Detect which cell encompasses the target text, then output its (X, Y) center coordinate. 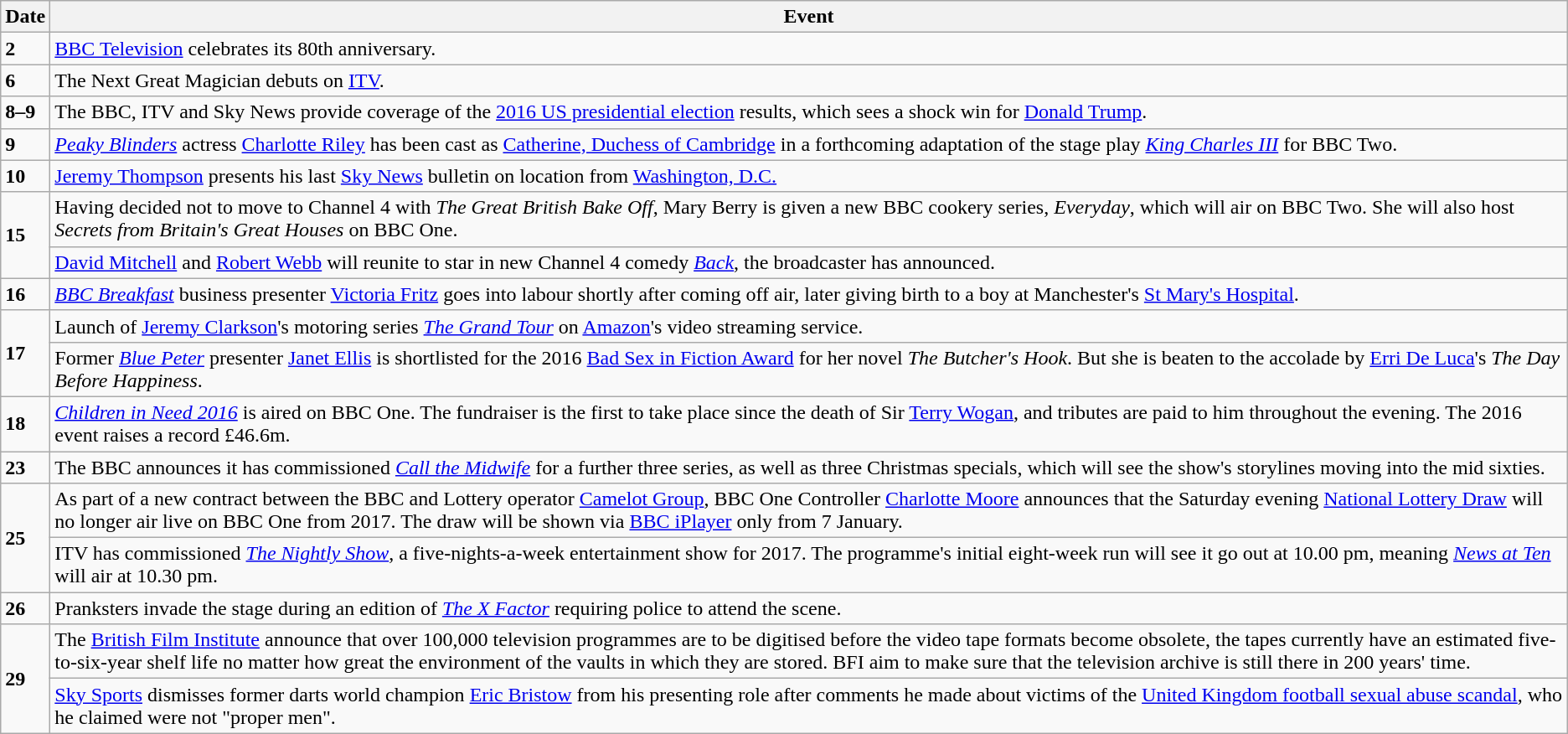
15 (25, 235)
Jeremy Thompson presents his last Sky News bulletin on location from Washington, D.C. (809, 176)
6 (25, 80)
Date (25, 17)
2 (25, 49)
16 (25, 294)
Event (809, 17)
The Next Great Magician debuts on ITV. (809, 80)
8–9 (25, 112)
The BBC, ITV and Sky News provide coverage of the 2016 US presidential election results, which sees a shock win for Donald Trump. (809, 112)
18 (25, 424)
David Mitchell and Robert Webb will reunite to star in new Channel 4 comedy Back, the broadcaster has announced. (809, 262)
10 (25, 176)
29 (25, 679)
Launch of Jeremy Clarkson's motoring series The Grand Tour on Amazon's video streaming service. (809, 326)
Pranksters invade the stage during an edition of The X Factor requiring police to attend the scene. (809, 608)
BBC Television celebrates its 80th anniversary. (809, 49)
25 (25, 538)
23 (25, 467)
17 (25, 354)
26 (25, 608)
9 (25, 144)
